For the text-containing cell, return its midpoint in (X, Y) coordinate format. 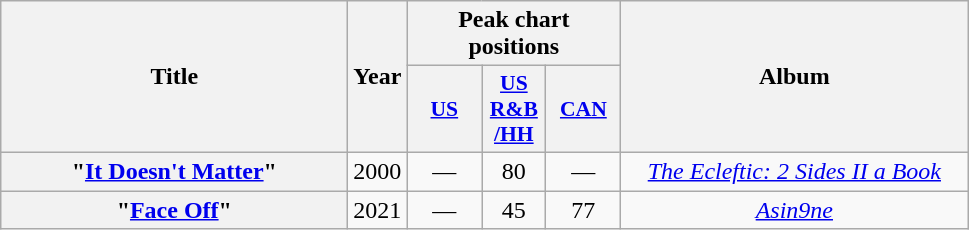
Album (794, 77)
The Ecleftic: 2 Sides II a Book (794, 171)
Year (378, 77)
2021 (378, 209)
CAN (584, 110)
45 (514, 209)
Title (174, 77)
Peak chart positions (514, 34)
77 (584, 209)
USR&B/HH (514, 110)
2000 (378, 171)
"Face Off" (174, 209)
Asin9ne (794, 209)
80 (514, 171)
"It Doesn't Matter" (174, 171)
US (444, 110)
